Locate the cell with the specified text and output its (x, y) center coordinate. 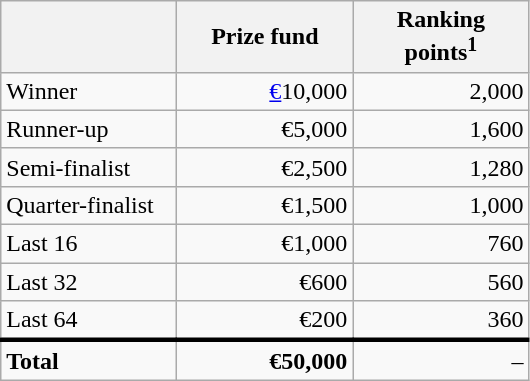
Last 64 (89, 321)
Winner (89, 91)
Prize fund (265, 37)
€50,000 (265, 360)
€2,500 (265, 167)
1,000 (441, 205)
Semi-finalist (89, 167)
1,600 (441, 129)
Last 32 (89, 282)
360 (441, 321)
€200 (265, 321)
€10,000 (265, 91)
€600 (265, 282)
1,280 (441, 167)
Last 16 (89, 244)
€1,500 (265, 205)
€5,000 (265, 129)
Quarter-finalist (89, 205)
760 (441, 244)
560 (441, 282)
2,000 (441, 91)
€1,000 (265, 244)
Total (89, 360)
Runner-up (89, 129)
Ranking points1 (441, 37)
– (441, 360)
